Determine the (x, y) coordinate at the center of the cell enclosing the given text.  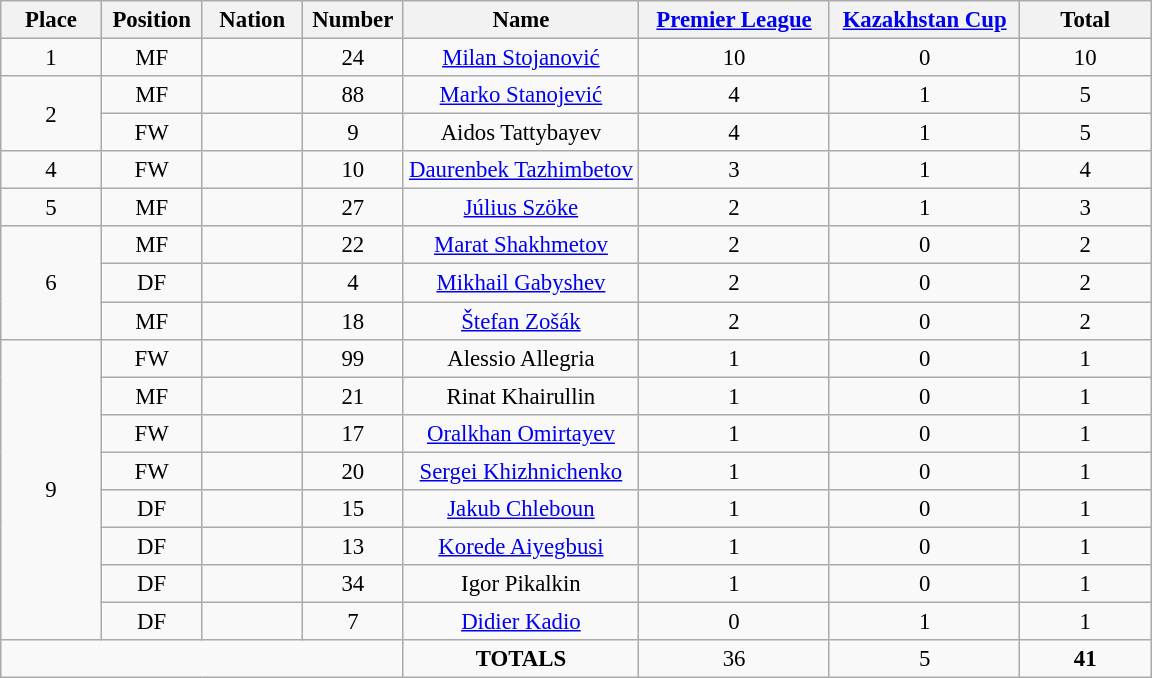
Oralkhan Omirtayev (521, 433)
Alessio Allegria (521, 358)
Aidos Tattybayev (521, 133)
6 (52, 282)
99 (354, 358)
22 (354, 245)
20 (354, 471)
Name (521, 20)
Igor Pikalkin (521, 584)
TOTALS (521, 659)
Number (354, 20)
Mikhail Gabyshev (521, 283)
15 (354, 509)
41 (1086, 659)
Jakub Chleboun (521, 509)
Total (1086, 20)
17 (354, 433)
24 (354, 58)
Rinat Khairullin (521, 396)
Didier Kadio (521, 621)
Štefan Zošák (521, 321)
Marat Shakhmetov (521, 245)
Marko Stanojević (521, 95)
Milan Stojanović (521, 58)
27 (354, 208)
Kazakhstan Cup (924, 20)
Daurenbek Tazhimbetov (521, 170)
Július Szöke (521, 208)
Premier League (734, 20)
7 (354, 621)
34 (354, 584)
13 (354, 546)
Position (152, 20)
Korede Aiyegbusi (521, 546)
Place (52, 20)
Nation (252, 20)
21 (354, 396)
36 (734, 659)
18 (354, 321)
Sergei Khizhnichenko (521, 471)
88 (354, 95)
